Scan for the cell matching the given text and deliver its (X, Y) coordinate at center. 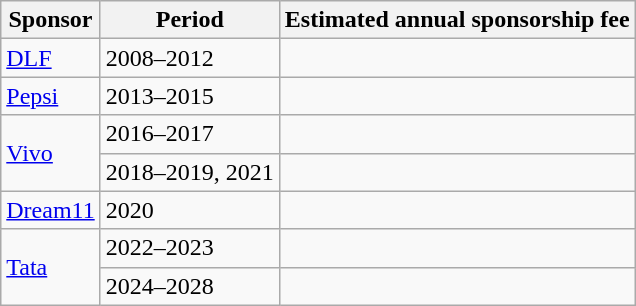
2008–2012 (190, 58)
2016–2017 (190, 134)
Pepsi (50, 96)
Estimated annual sponsorship fee (457, 20)
2013–2015 (190, 96)
2024–2028 (190, 286)
Dream11 (50, 210)
2018–2019, 2021 (190, 172)
2022–2023 (190, 248)
DLF (50, 58)
2020 (190, 210)
Period (190, 20)
Vivo (50, 153)
Sponsor (50, 20)
Tata (50, 267)
